Extract the [X, Y] coordinate from the center of the cell holding the provided text.  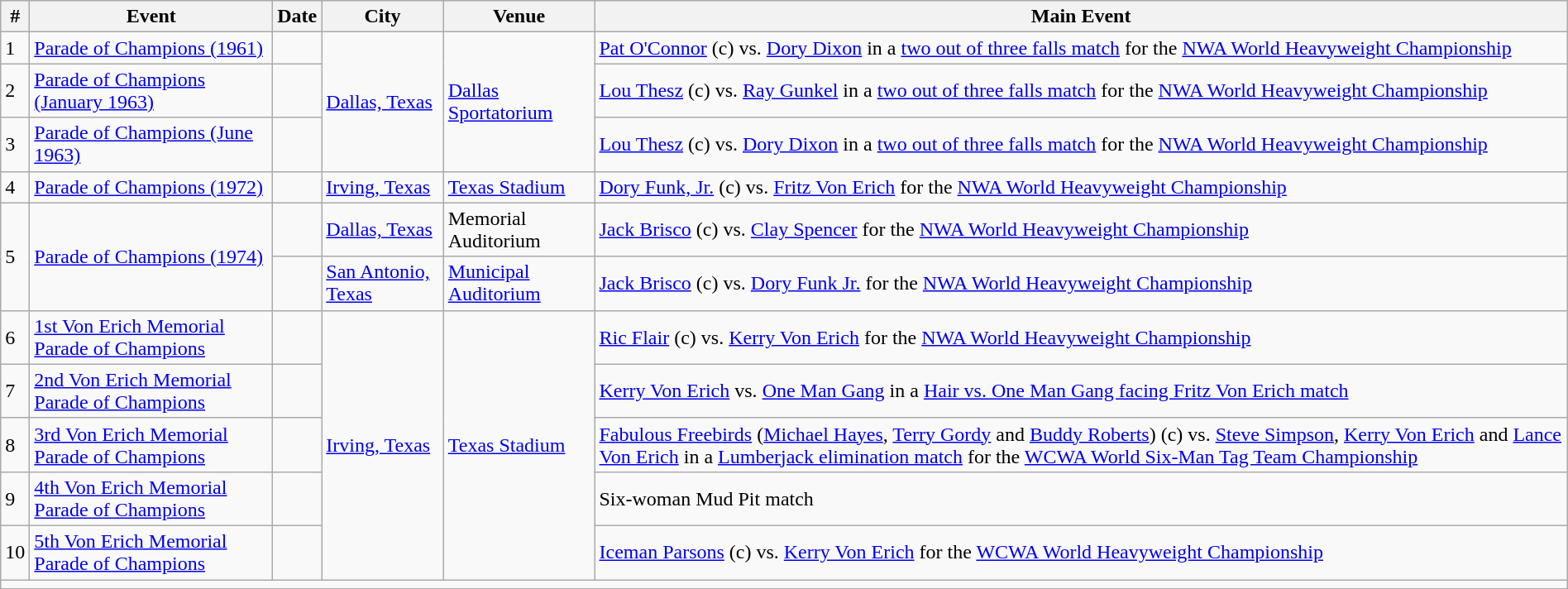
10 [15, 553]
Ric Flair (c) vs. Kerry Von Erich for the NWA World Heavyweight Championship [1081, 338]
1st Von Erich Memorial Parade of Champions [151, 338]
8 [15, 445]
5th Von Erich Memorial Parade of Champions [151, 553]
Dallas Sportatorium [519, 102]
Venue [519, 17]
Main Event [1081, 17]
# [15, 17]
Parade of Champions (June 1963) [151, 144]
Memorial Auditorium [519, 230]
Six-woman Mud Pit match [1081, 498]
Iceman Parsons (c) vs. Kerry Von Erich for the WCWA World Heavyweight Championship [1081, 553]
7 [15, 390]
City [382, 17]
2 [15, 91]
Pat O'Connor (c) vs. Dory Dixon in a two out of three falls match for the NWA World Heavyweight Championship [1081, 48]
6 [15, 338]
Lou Thesz (c) vs. Ray Gunkel in a two out of three falls match for the NWA World Heavyweight Championship [1081, 91]
Dory Funk, Jr. (c) vs. Fritz Von Erich for the NWA World Heavyweight Championship [1081, 187]
Jack Brisco (c) vs. Dory Funk Jr. for the NWA World Heavyweight Championship [1081, 283]
Parade of Champions (1974) [151, 256]
Kerry Von Erich vs. One Man Gang in a Hair vs. One Man Gang facing Fritz Von Erich match [1081, 390]
Lou Thesz (c) vs. Dory Dixon in a two out of three falls match for the NWA World Heavyweight Championship [1081, 144]
San Antonio, Texas [382, 283]
Municipal Auditorium [519, 283]
Event [151, 17]
Parade of Champions (January 1963) [151, 91]
Parade of Champions (1972) [151, 187]
1 [15, 48]
3 [15, 144]
5 [15, 256]
Date [298, 17]
Jack Brisco (c) vs. Clay Spencer for the NWA World Heavyweight Championship [1081, 230]
3rd Von Erich Memorial Parade of Champions [151, 445]
9 [15, 498]
Parade of Champions (1961) [151, 48]
4th Von Erich Memorial Parade of Champions [151, 498]
4 [15, 187]
2nd Von Erich Memorial Parade of Champions [151, 390]
